Identify which cell holds the provided text, then report its (X, Y) central coordinate. 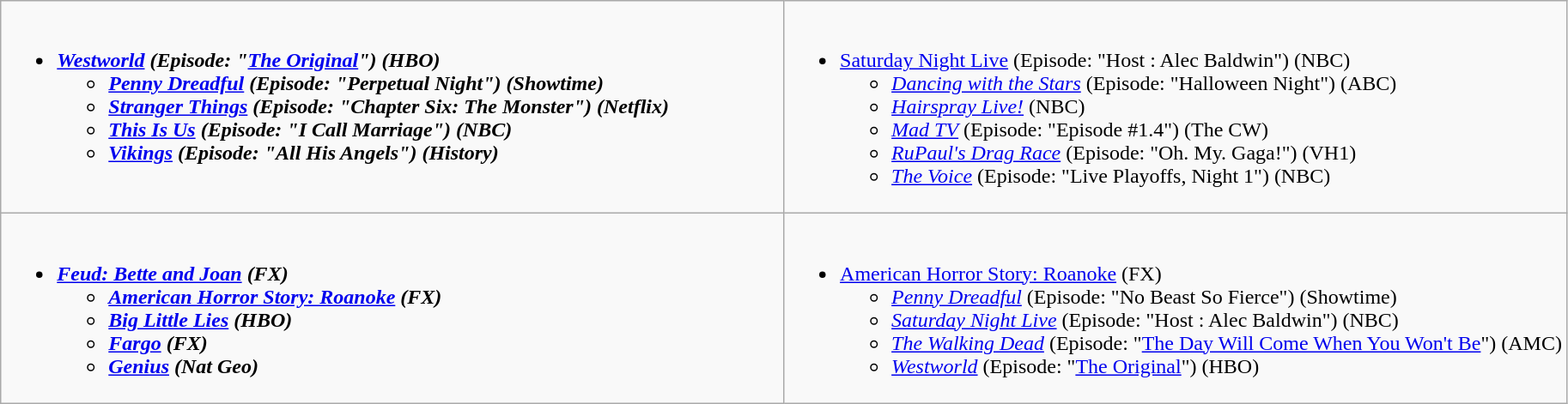
Feud: Bette and Joan (FX)American Horror Story: Roanoke (FX)Big Little Lies (HBO)Fargo (FX)Genius (Nat Geo) (392, 309)
